Find where the given text appears and provide that cell's center as [X, Y] coordinate. 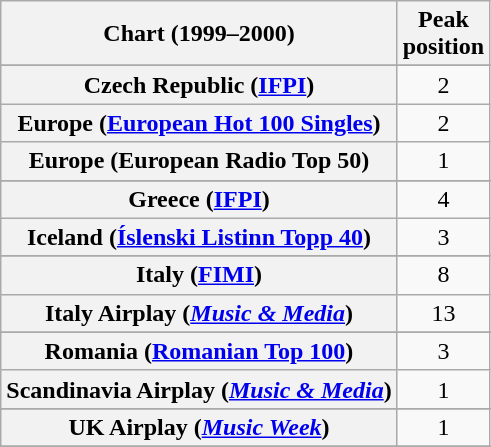
Iceland (Íslenski Listinn Topp 40) [199, 237]
13 [443, 313]
8 [443, 275]
Greece (IFPI) [199, 199]
Scandinavia Airplay (Music & Media) [199, 389]
Romania (Romanian Top 100) [199, 351]
Czech Republic (IFPI) [199, 85]
Europe (European Radio Top 50) [199, 161]
UK Airplay (Music Week) [199, 427]
Chart (1999–2000) [199, 34]
Italy (FIMI) [199, 275]
4 [443, 199]
Europe (European Hot 100 Singles) [199, 123]
Italy Airplay (Music & Media) [199, 313]
Peakposition [443, 34]
